Search for the cell housing the specified text and yield its [x, y] center coordinate. 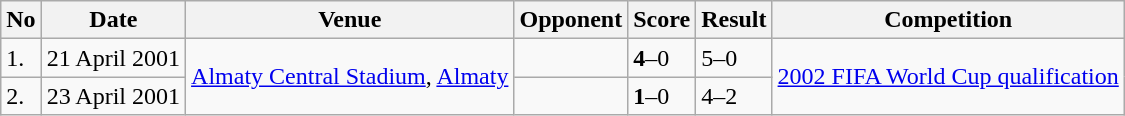
1–0 [662, 96]
2002 FIFA World Cup qualification [948, 77]
Venue [350, 20]
Opponent [571, 20]
Score [662, 20]
Almaty Central Stadium, Almaty [350, 77]
5–0 [734, 58]
4–0 [662, 58]
Date [113, 20]
4–2 [734, 96]
1. [21, 58]
No [21, 20]
Result [734, 20]
Competition [948, 20]
21 April 2001 [113, 58]
2. [21, 96]
23 April 2001 [113, 96]
